Identify which cell holds the provided text, then report its (x, y) central coordinate. 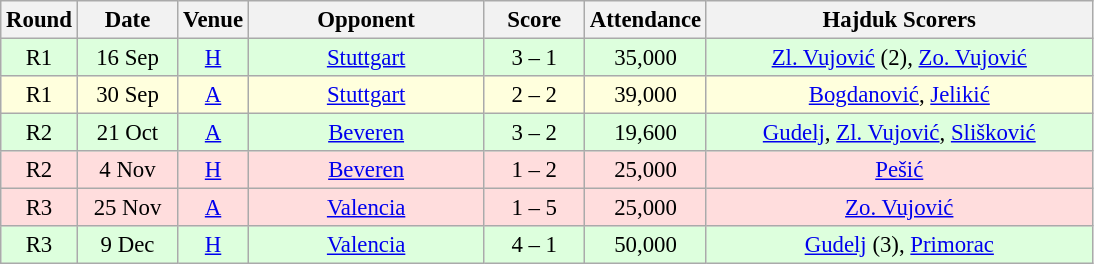
1 – 2 (534, 170)
Hajduk Scorers (899, 20)
Attendance (646, 20)
4 Nov (128, 170)
2 – 2 (534, 95)
Round (39, 20)
9 Dec (128, 245)
Gudelj (3), Primorac (899, 245)
Pešić (899, 170)
Date (128, 20)
39,000 (646, 95)
Gudelj, Zl. Vujović, Slišković (899, 133)
30 Sep (128, 95)
1 – 5 (534, 208)
16 Sep (128, 58)
35,000 (646, 58)
3 – 2 (534, 133)
25 Nov (128, 208)
4 – 1 (534, 245)
21 Oct (128, 133)
50,000 (646, 245)
3 – 1 (534, 58)
Score (534, 20)
Opponent (366, 20)
19,600 (646, 133)
Zo. Vujović (899, 208)
Bogdanović, Jelikić (899, 95)
Venue (214, 20)
Zl. Vujović (2), Zo. Vujović (899, 58)
